Extract the [x, y] coordinate from the center of the cell holding the provided text.  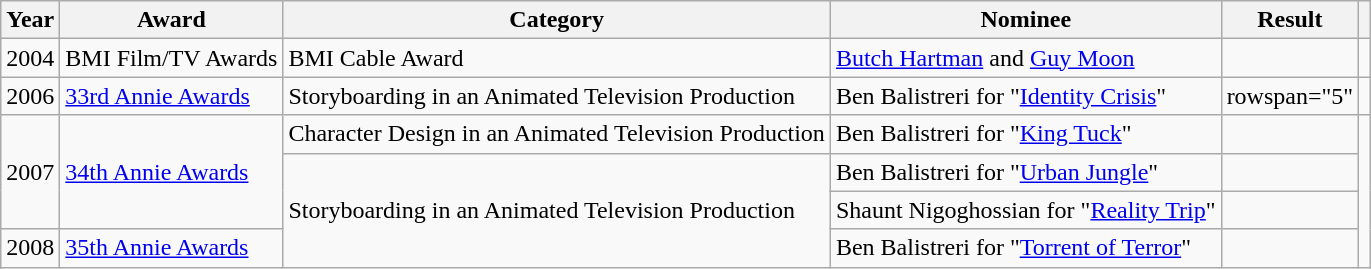
2004 [30, 58]
Butch Hartman and Guy Moon [1026, 58]
35th Annie Awards [172, 248]
Nominee [1026, 20]
Result [1290, 20]
rowspan="5" [1290, 96]
Character Design in an Animated Television Production [557, 134]
2008 [30, 248]
Category [557, 20]
BMI Film/TV Awards [172, 58]
Award [172, 20]
Ben Balistreri for "Urban Jungle" [1026, 172]
BMI Cable Award [557, 58]
Ben Balistreri for "Torrent of Terror" [1026, 248]
Shaunt Nigoghossian for "Reality Trip" [1026, 210]
Ben Balistreri for "Identity Crisis" [1026, 96]
Year [30, 20]
33rd Annie Awards [172, 96]
34th Annie Awards [172, 172]
2007 [30, 172]
Ben Balistreri for "King Tuck" [1026, 134]
2006 [30, 96]
